Return [x, y] of the center of cell containing provided text 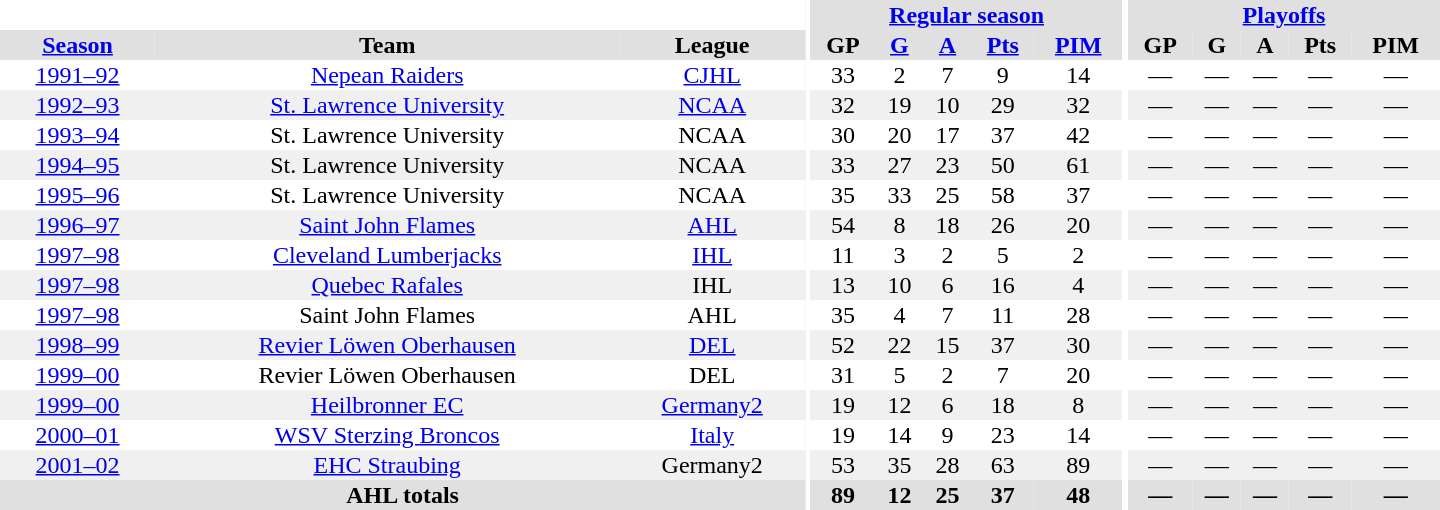
Heilbronner EC [387, 405]
3 [899, 255]
EHC Straubing [387, 465]
52 [844, 345]
48 [1078, 495]
WSV Sterzing Broncos [387, 435]
63 [1003, 465]
Regular season [967, 15]
61 [1078, 165]
29 [1003, 105]
1996–97 [78, 225]
Season [78, 45]
1998–99 [78, 345]
17 [947, 135]
53 [844, 465]
13 [844, 285]
15 [947, 345]
31 [844, 375]
58 [1003, 195]
22 [899, 345]
27 [899, 165]
1993–94 [78, 135]
26 [1003, 225]
Quebec Rafales [387, 285]
Nepean Raiders [387, 75]
CJHL [712, 75]
1994–95 [78, 165]
AHL totals [402, 495]
Cleveland Lumberjacks [387, 255]
2000–01 [78, 435]
1995–96 [78, 195]
Playoffs [1284, 15]
16 [1003, 285]
42 [1078, 135]
2001–02 [78, 465]
Team [387, 45]
50 [1003, 165]
54 [844, 225]
Italy [712, 435]
League [712, 45]
1991–92 [78, 75]
1992–93 [78, 105]
